Return the (X, Y) coordinate for the center point of the cell that contains the specified text.  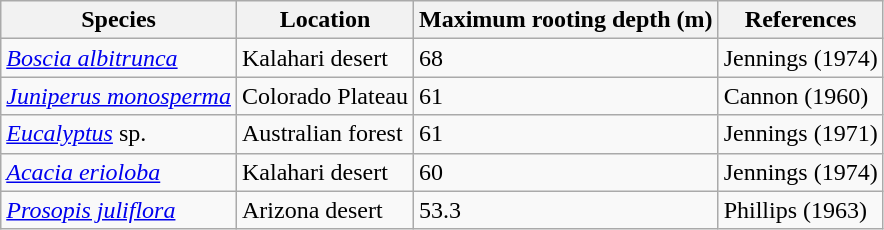
Juniperus monosperma (119, 96)
References (800, 20)
68 (566, 58)
Prosopis juliflora (119, 210)
Australian forest (324, 134)
Eucalyptus sp. (119, 134)
Cannon (1960) (800, 96)
60 (566, 172)
Species (119, 20)
Colorado Plateau (324, 96)
Maximum rooting depth (m) (566, 20)
53.3 (566, 210)
Location (324, 20)
Boscia albitrunca (119, 58)
Jennings (1971) (800, 134)
Acacia erioloba (119, 172)
Phillips (1963) (800, 210)
Arizona desert (324, 210)
